Scan for the cell matching the given text and deliver its [X, Y] coordinate at center. 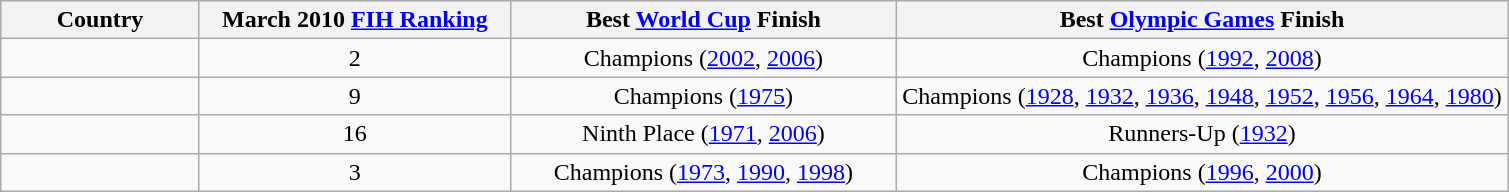
2 [354, 58]
March 2010 FIH Ranking [354, 20]
Champions (1973, 1990, 1998) [703, 172]
Champions (1996, 2000) [1202, 172]
Ninth Place (1971, 2006) [703, 134]
Runners-Up (1932) [1202, 134]
9 [354, 96]
Best World Cup Finish [703, 20]
Best Olympic Games Finish [1202, 20]
Champions (1992, 2008) [1202, 58]
16 [354, 134]
Country [100, 20]
Champions (1975) [703, 96]
Champions (2002, 2006) [703, 58]
3 [354, 172]
Champions (1928, 1932, 1936, 1948, 1952, 1956, 1964, 1980) [1202, 96]
